Output the [x, y] coordinate of the center of the cell containing the given text.  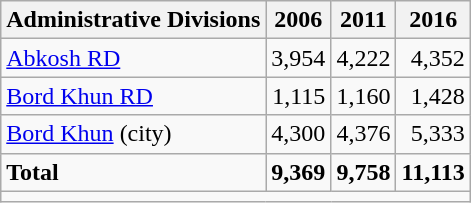
9,758 [364, 172]
5,333 [433, 134]
11,113 [433, 172]
2011 [364, 20]
2016 [433, 20]
1,160 [364, 96]
4,352 [433, 58]
1,115 [298, 96]
4,376 [364, 134]
Administrative Divisions [134, 20]
9,369 [298, 172]
Bord Khun (city) [134, 134]
Abkosh RD [134, 58]
Bord Khun RD [134, 96]
Total [134, 172]
1,428 [433, 96]
2006 [298, 20]
3,954 [298, 58]
4,222 [364, 58]
4,300 [298, 134]
